Identify which cell holds the provided text, then report its (X, Y) central coordinate. 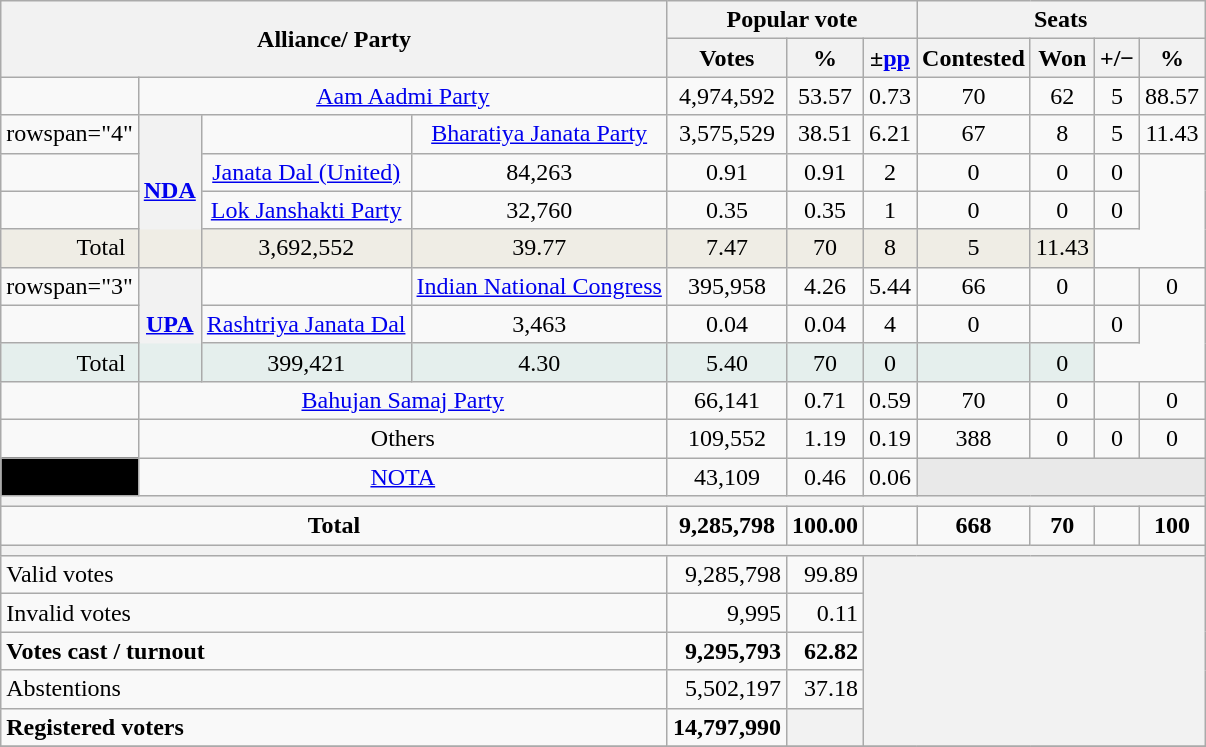
Rashtriya Janata Dal (306, 324)
32,760 (539, 210)
rowspan="3" (70, 286)
Janata Dal (United) (306, 172)
0.73 (890, 96)
0.19 (890, 438)
5.40 (726, 362)
388 (974, 438)
39.77 (539, 248)
668 (974, 526)
±pp (890, 58)
Valid votes (334, 575)
4.30 (539, 362)
9,995 (726, 613)
NOTA (402, 477)
rowspan="4" (70, 134)
0.59 (890, 400)
5.44 (890, 286)
62 (1062, 96)
UPA (170, 324)
0.06 (890, 477)
399,421 (306, 362)
Popular vote (792, 20)
Votes (726, 58)
2 (890, 172)
43,109 (726, 477)
Others (402, 438)
Seats (1061, 20)
3,692,552 (306, 248)
14,797,990 (726, 727)
1.19 (824, 438)
395,958 (726, 286)
0.71 (824, 400)
1 (890, 210)
Lok Janshakti Party (306, 210)
37.18 (824, 689)
3,463 (539, 324)
100.00 (824, 526)
62.82 (824, 651)
38.51 (824, 134)
Alliance/ Party (334, 39)
Aam Aadmi Party (402, 96)
Bahujan Samaj Party (402, 400)
4 (890, 324)
88.57 (1172, 96)
0.11 (824, 613)
53.57 (824, 96)
Won (1062, 58)
5,502,197 (726, 689)
6.21 (890, 134)
Votes cast / turnout (334, 651)
109,552 (726, 438)
0.46 (824, 477)
4,974,592 (726, 96)
100 (1172, 526)
Abstentions (334, 689)
7.47 (726, 248)
Contested (974, 58)
4.26 (824, 286)
Invalid votes (334, 613)
3,575,529 (726, 134)
Indian National Congress (539, 286)
Bharatiya Janata Party (539, 134)
99.89 (824, 575)
Registered voters (334, 727)
66 (974, 286)
84,263 (539, 172)
NDA (170, 191)
9,295,793 (726, 651)
66,141 (726, 400)
+/− (1116, 58)
67 (974, 134)
